From the cell containing the given text, extract its center point as (x, y) coordinate. 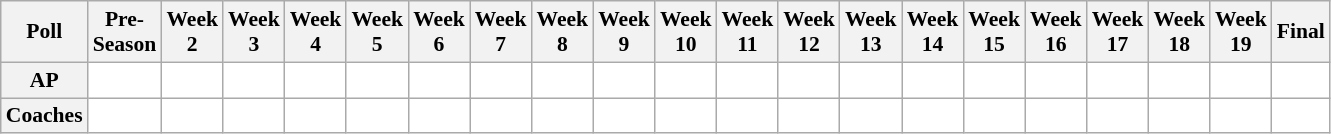
Week13 (871, 32)
Week7 (501, 32)
AP (44, 80)
Week3 (254, 32)
Week9 (624, 32)
Week18 (1179, 32)
Week15 (994, 32)
Coaches (44, 116)
Week2 (192, 32)
Week11 (748, 32)
Week16 (1056, 32)
Pre-Season (125, 32)
Poll (44, 32)
Week17 (1118, 32)
Week10 (686, 32)
Week5 (377, 32)
Final (1301, 32)
Week8 (562, 32)
Week19 (1241, 32)
Week6 (439, 32)
Week12 (809, 32)
Week4 (316, 32)
Week14 (933, 32)
